Capture the cell that displays the provided text and extract its (X, Y) central coordinate. 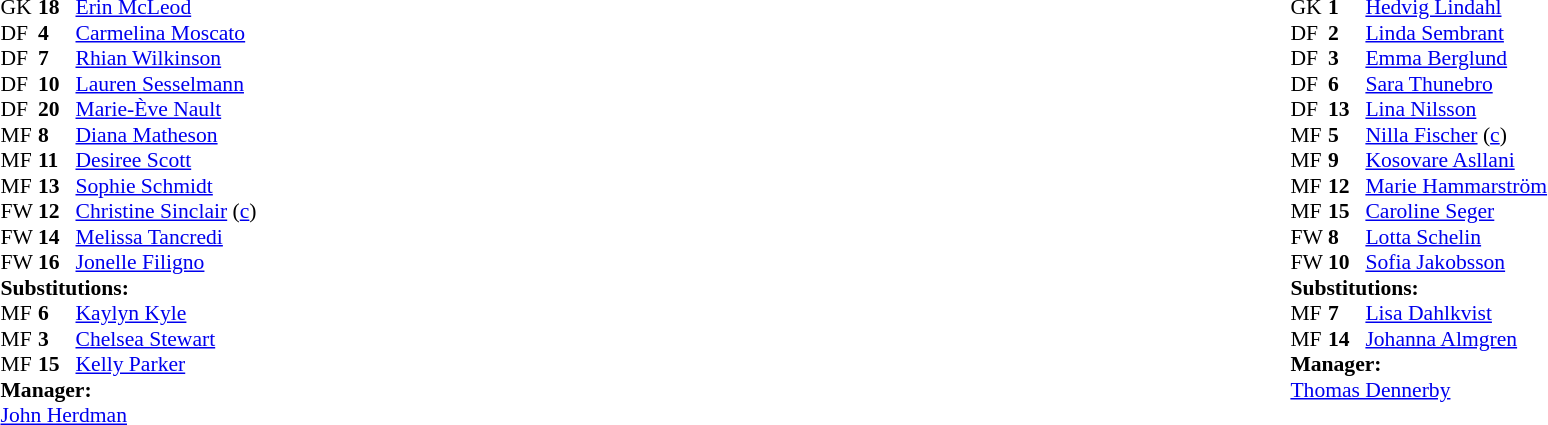
11 (57, 161)
Caroline Seger (1456, 211)
Lisa Dahlkvist (1456, 313)
4 (57, 33)
Kosovare Asllani (1456, 161)
Jonelle Filigno (166, 263)
Marie Hammarström (1456, 186)
Kaylyn Kyle (166, 313)
2 (1347, 33)
5 (1347, 135)
Carmelina Moscato (166, 33)
Sophie Schmidt (166, 186)
Sara Thunebro (1456, 84)
Christine Sinclair (c) (166, 211)
Johanna Almgren (1456, 339)
Marie-Ève Nault (166, 109)
Emma Berglund (1456, 59)
Lotta Schelin (1456, 237)
Lauren Sesselmann (166, 84)
16 (57, 263)
Melissa Tancredi (166, 237)
Desiree Scott (166, 161)
Rhian Wilkinson (166, 59)
9 (1347, 161)
Diana Matheson (166, 135)
20 (57, 109)
Sofia Jakobsson (1456, 263)
Kelly Parker (166, 365)
Nilla Fischer (c) (1456, 135)
Thomas Dennerby (1418, 390)
Linda Sembrant (1456, 33)
Chelsea Stewart (166, 339)
Lina Nilsson (1456, 109)
